Scan for the cell matching the given text and deliver its (X, Y) coordinate at center. 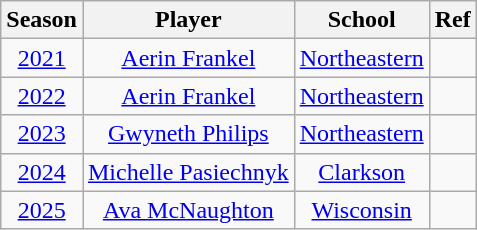
School (362, 20)
2021 (42, 58)
Ava McNaughton (188, 210)
2025 (42, 210)
Ref (452, 20)
Wisconsin (362, 210)
Michelle Pasiechnyk (188, 172)
Gwyneth Philips (188, 134)
2022 (42, 96)
Clarkson (362, 172)
Season (42, 20)
2024 (42, 172)
Player (188, 20)
2023 (42, 134)
